For the text-containing cell, return its midpoint in [X, Y] coordinate format. 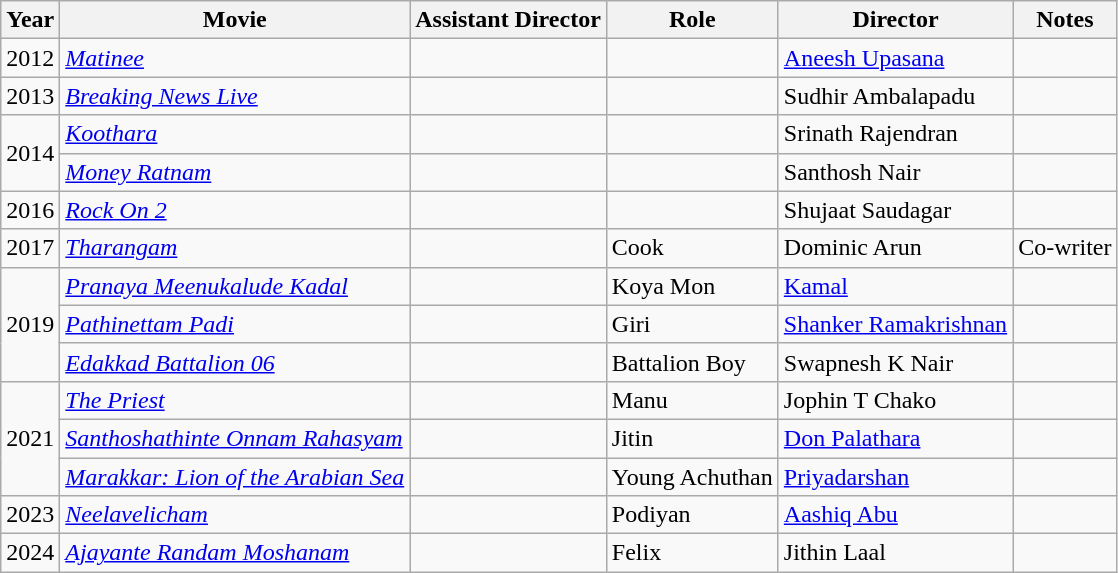
Pranaya Meenukalude Kadal [235, 286]
Director [895, 20]
Podiyan [692, 515]
Kamal [895, 286]
Cook [692, 248]
Shanker Ramakrishnan [895, 324]
2012 [30, 58]
2023 [30, 515]
Matinee [235, 58]
Koya Mon [692, 286]
Year [30, 20]
Dominic Arun [895, 248]
Marakkar: Lion of the Arabian Sea [235, 477]
Young Achuthan [692, 477]
2021 [30, 438]
Don Palathara [895, 438]
The Priest [235, 400]
Santhoshathinte Onnam Rahasyam [235, 438]
Sudhir Ambalapadu [895, 96]
Giri [692, 324]
Tharangam [235, 248]
Money Ratnam [235, 172]
Edakkad Battalion 06 [235, 362]
Aneesh Upasana [895, 58]
Felix [692, 553]
Notes [1065, 20]
Neelavelicham [235, 515]
Swapnesh K Nair [895, 362]
Aashiq Abu [895, 515]
Movie [235, 20]
Priyadarshan [895, 477]
Srinath Rajendran [895, 134]
Jophin T Chako [895, 400]
2024 [30, 553]
Rock On 2 [235, 210]
Shujaat Saudagar [895, 210]
Jithin Laal [895, 553]
Co-writer [1065, 248]
Role [692, 20]
Pathinettam Padi [235, 324]
Breaking News Live [235, 96]
2013 [30, 96]
Santhosh Nair [895, 172]
2019 [30, 324]
Assistant Director [508, 20]
Ajayante Randam Moshanam [235, 553]
Koothara [235, 134]
2014 [30, 153]
2017 [30, 248]
Manu [692, 400]
2016 [30, 210]
Jitin [692, 438]
Battalion Boy [692, 362]
